Return [x, y] of the center of cell containing provided text 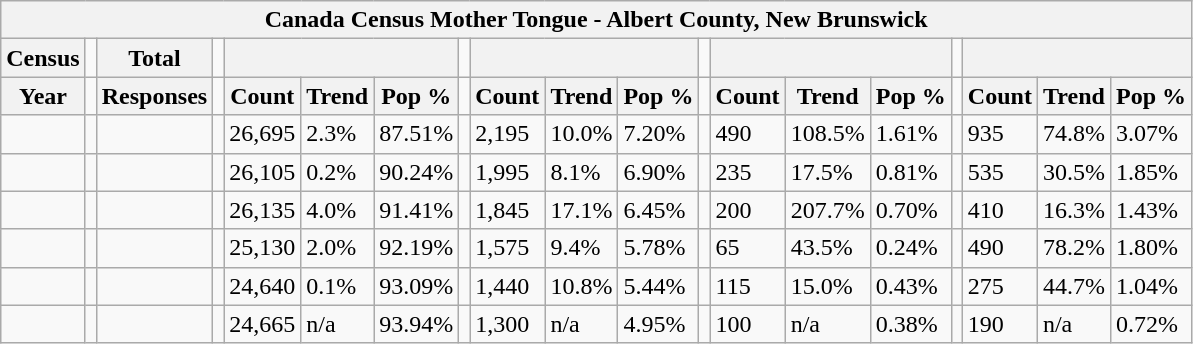
65 [748, 248]
108.5% [828, 134]
4.0% [338, 210]
9.4% [582, 248]
1.85% [1150, 172]
1,300 [508, 324]
44.7% [1074, 286]
6.90% [658, 172]
190 [1000, 324]
93.94% [416, 324]
26,695 [262, 134]
30.5% [1074, 172]
1.04% [1150, 286]
0.72% [1150, 324]
0.81% [910, 172]
93.09% [416, 286]
235 [748, 172]
Total [154, 58]
1.43% [1150, 210]
3.07% [1150, 134]
0.38% [910, 324]
24,665 [262, 324]
25,130 [262, 248]
16.3% [1074, 210]
2,195 [508, 134]
26,105 [262, 172]
Responses [154, 96]
7.20% [658, 134]
74.8% [1074, 134]
275 [1000, 286]
0.2% [338, 172]
Census [43, 58]
87.51% [416, 134]
24,640 [262, 286]
935 [1000, 134]
43.5% [828, 248]
100 [748, 324]
Canada Census Mother Tongue - Albert County, New Brunswick [596, 20]
8.1% [582, 172]
10.8% [582, 286]
5.44% [658, 286]
10.0% [582, 134]
1,575 [508, 248]
17.5% [828, 172]
1,845 [508, 210]
15.0% [828, 286]
5.78% [658, 248]
1,995 [508, 172]
1.80% [1150, 248]
0.1% [338, 286]
2.0% [338, 248]
535 [1000, 172]
6.45% [658, 210]
0.43% [910, 286]
92.19% [416, 248]
207.7% [828, 210]
4.95% [658, 324]
1,440 [508, 286]
1.61% [910, 134]
26,135 [262, 210]
17.1% [582, 210]
2.3% [338, 134]
90.24% [416, 172]
Year [43, 96]
0.24% [910, 248]
115 [748, 286]
200 [748, 210]
410 [1000, 210]
91.41% [416, 210]
78.2% [1074, 248]
0.70% [910, 210]
